Capture the cell that displays the provided text and extract its (x, y) central coordinate. 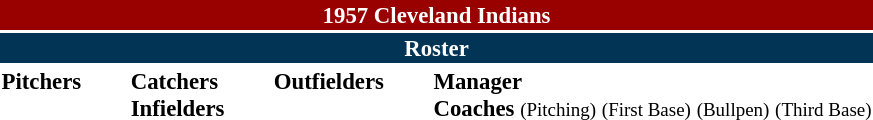
1957 Cleveland Indians (436, 15)
Roster (436, 48)
